Capture the cell that displays the provided text and extract its [x, y] central coordinate. 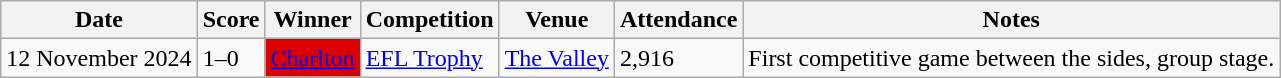
2,916 [678, 58]
1–0 [231, 58]
Winner [312, 20]
Score [231, 20]
Attendance [678, 20]
First competitive game between the sides, group stage. [1012, 58]
12 November 2024 [99, 58]
The Valley [556, 58]
Charlton [312, 58]
Date [99, 20]
EFL Trophy [430, 58]
Venue [556, 20]
Competition [430, 20]
Notes [1012, 20]
